Return the [X, Y] coordinate for the center point of the cell that contains the specified text.  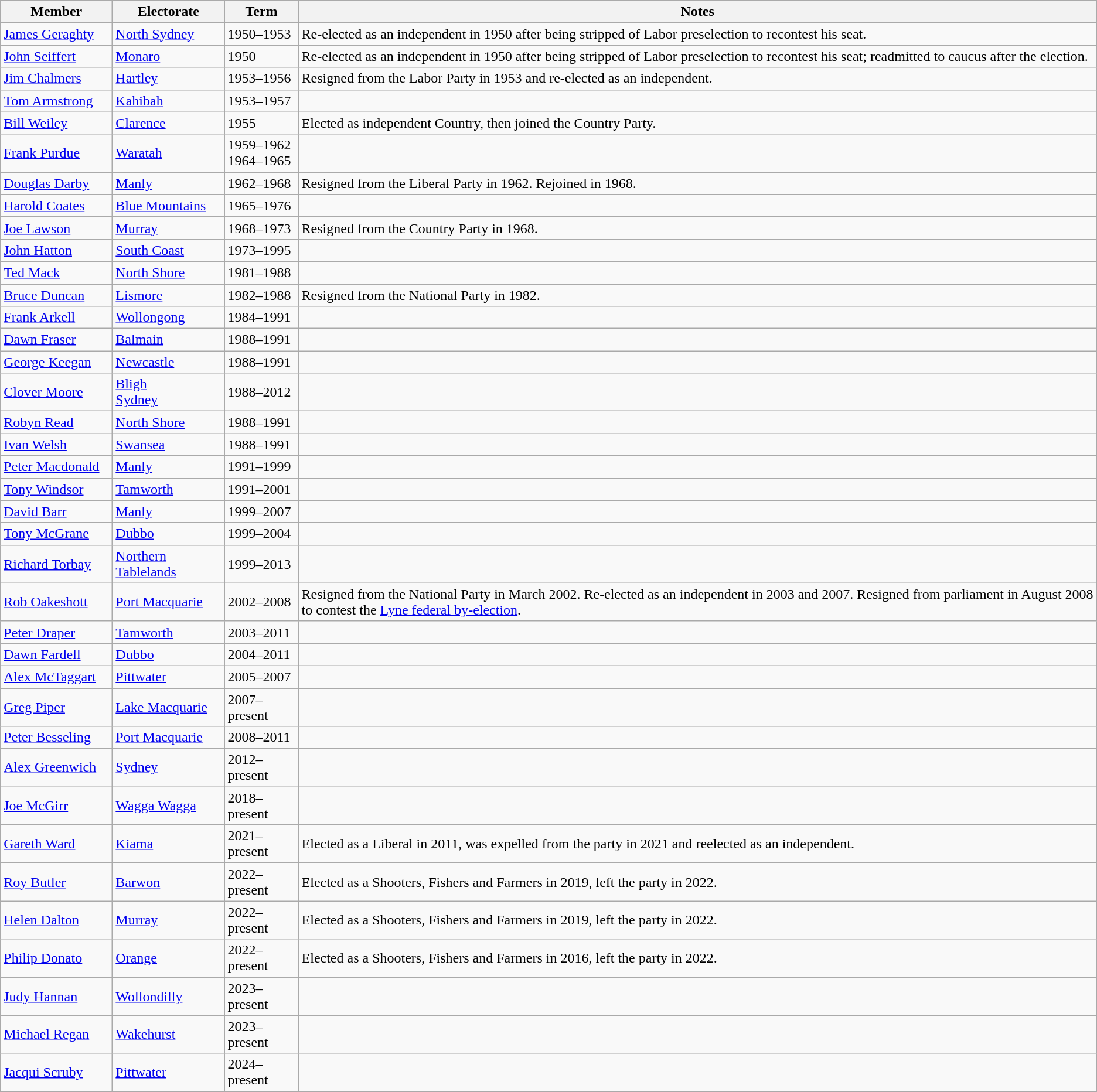
Richard Torbay [56, 564]
Balmain [169, 340]
Jacqui Scruby [56, 1072]
Joe Lawson [56, 228]
Orange [169, 958]
Dawn Fardell [56, 654]
Peter Draper [56, 632]
1982–1988 [261, 295]
1991–1999 [261, 467]
Rob Oakeshott [56, 602]
1962–1968 [261, 183]
Dawn Fraser [56, 340]
Douglas Darby [56, 183]
Re-elected as an independent in 1950 after being stripped of Labor preselection to recontest his seat; readmitted to caucus after the election. [697, 56]
Sydney [169, 767]
South Coast [169, 250]
Elected as a Liberal in 2011, was expelled from the party in 2021 and reelected as an independent. [697, 844]
1953–1957 [261, 101]
Elected as a Shooters, Fishers and Farmers in 2016, left the party in 2022. [697, 958]
Tony McGrane [56, 534]
North Sydney [169, 34]
Resigned from the Country Party in 1968. [697, 228]
Alex McTaggart [56, 677]
1984–1991 [261, 318]
John Hatton [56, 250]
Robyn Read [56, 422]
1991–2001 [261, 489]
Wakehurst [169, 1035]
Blue Mountains [169, 206]
Clover Moore [56, 393]
Judy Hannan [56, 996]
2021–present [261, 844]
Monaro [169, 56]
Term [261, 12]
2004–2011 [261, 654]
Wollongong [169, 318]
Resigned from the Liberal Party in 1962. Rejoined in 1968. [697, 183]
Alex Greenwich [56, 767]
1988–2012 [261, 393]
Bill Weiley [56, 123]
Wollondilly [169, 996]
Wagga Wagga [169, 806]
Re-elected as an independent in 1950 after being stripped of Labor preselection to recontest his seat. [697, 34]
Ted Mack [56, 272]
1999–2007 [261, 511]
George Keegan [56, 362]
Lake Macquarie [169, 707]
Member [56, 12]
1981–1988 [261, 272]
Clarence [169, 123]
Peter Besseling [56, 738]
2024–present [261, 1072]
Hartley [169, 79]
Barwon [169, 882]
1968–1973 [261, 228]
Swansea [169, 445]
BlighSydney [169, 393]
2002–2008 [261, 602]
Elected as independent Country, then joined the Country Party. [697, 123]
2018–present [261, 806]
David Barr [56, 511]
1950 [261, 56]
2007–present [261, 707]
Northern Tablelands [169, 564]
Lismore [169, 295]
Ivan Welsh [56, 445]
Greg Piper [56, 707]
Notes [697, 12]
Harold Coates [56, 206]
1955 [261, 123]
Kahibah [169, 101]
Philip Donato [56, 958]
Tony Windsor [56, 489]
1959–19621964–1965 [261, 153]
Joe McGirr [56, 806]
1999–2004 [261, 534]
Electorate [169, 12]
Frank Purdue [56, 153]
Bruce Duncan [56, 295]
1965–1976 [261, 206]
Gareth Ward [56, 844]
Kiama [169, 844]
Roy Butler [56, 882]
1973–1995 [261, 250]
Michael Regan [56, 1035]
Peter Macdonald [56, 467]
Tom Armstrong [56, 101]
2008–2011 [261, 738]
James Geraghty [56, 34]
Newcastle [169, 362]
2005–2007 [261, 677]
2003–2011 [261, 632]
John Seiffert [56, 56]
Frank Arkell [56, 318]
Resigned from the National Party in 1982. [697, 295]
Resigned from the Labor Party in 1953 and re-elected as an independent. [697, 79]
1953–1956 [261, 79]
Waratah [169, 153]
Helen Dalton [56, 920]
2012–present [261, 767]
1950–1953 [261, 34]
1999–2013 [261, 564]
Jim Chalmers [56, 79]
